Return the [x, y] coordinate for the center point of the cell that contains the specified text.  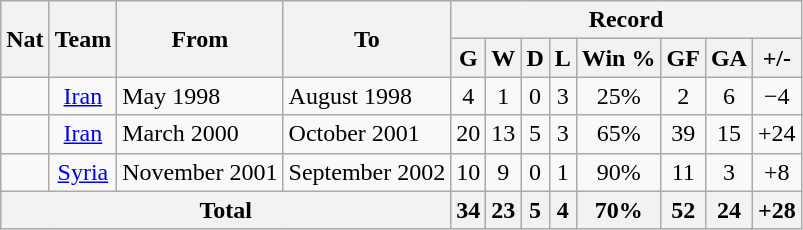
Record [626, 20]
13 [504, 134]
L [562, 58]
November 2001 [200, 172]
G [468, 58]
August 1998 [367, 96]
−4 [776, 96]
May 1998 [200, 96]
+8 [776, 172]
9 [504, 172]
October 2001 [367, 134]
2 [683, 96]
Win % [618, 58]
Nat [25, 39]
+24 [776, 134]
W [504, 58]
+28 [776, 210]
90% [618, 172]
24 [728, 210]
11 [683, 172]
34 [468, 210]
D [535, 58]
+/- [776, 58]
September 2002 [367, 172]
Total [226, 210]
23 [504, 210]
March 2000 [200, 134]
GF [683, 58]
15 [728, 134]
From [200, 39]
39 [683, 134]
25% [618, 96]
65% [618, 134]
Syria [83, 172]
10 [468, 172]
GA [728, 58]
20 [468, 134]
70% [618, 210]
To [367, 39]
6 [728, 96]
Team [83, 39]
52 [683, 210]
